Capture the cell that displays the provided text and extract its [x, y] central coordinate. 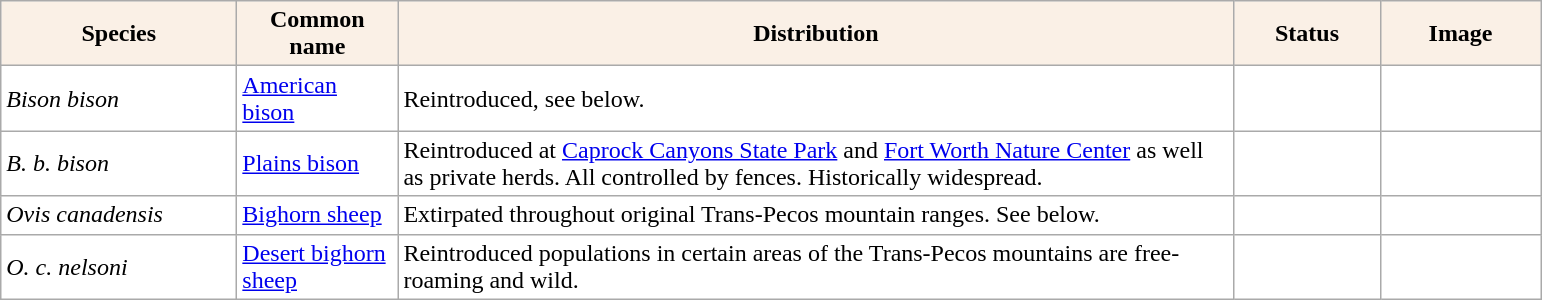
O. c. nelsoni [119, 266]
Bighorn sheep [318, 215]
Image [1460, 34]
Bison bison [119, 98]
Desert bighorn sheep [318, 266]
Common name [318, 34]
Plains bison [318, 164]
Status [1307, 34]
Reintroduced at Caprock Canyons State Park and Fort Worth Nature Center as well as private herds. All controlled by fences. Historically widespread. [816, 164]
Distribution [816, 34]
Species [119, 34]
B. b. bison [119, 164]
Extirpated throughout original Trans-Pecos mountain ranges. See below. [816, 215]
American bison [318, 98]
Reintroduced, see below. [816, 98]
Ovis canadensis [119, 215]
Reintroduced populations in certain areas of the Trans-Pecos mountains are free-roaming and wild. [816, 266]
